Output the (X, Y) coordinate of the center of the cell containing the given text.  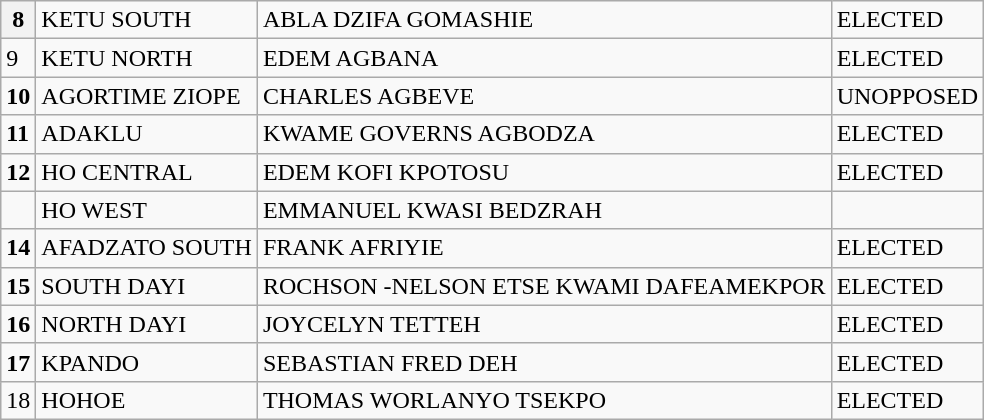
KPANDO (147, 362)
HO WEST (147, 210)
JOYCELYN TETTEH (544, 324)
HOHOE (147, 400)
15 (18, 286)
THOMAS WORLANYO TSEKPO (544, 400)
EMMANUEL KWASI BEDZRAH (544, 210)
17 (18, 362)
11 (18, 134)
18 (18, 400)
CHARLES AGBEVE (544, 96)
ADAKLU (147, 134)
8 (18, 20)
EDEM KOFI KPOTOSU (544, 172)
EDEM AGBANA (544, 58)
KETU NORTH (147, 58)
SOUTH DAYI (147, 286)
AFADZATO SOUTH (147, 248)
10 (18, 96)
9 (18, 58)
NORTH DAYI (147, 324)
KETU SOUTH (147, 20)
SEBASTIAN FRED DEH (544, 362)
AGORTIME ZIOPE (147, 96)
ROCHSON -NELSON ETSE KWAMI DAFEAMEKPOR (544, 286)
FRANK AFRIYIE (544, 248)
KWAME GOVERNS AGBODZA (544, 134)
12 (18, 172)
ABLA DZIFA GOMASHIE (544, 20)
UNOPPOSED (907, 96)
HO CENTRAL (147, 172)
14 (18, 248)
16 (18, 324)
